Provide the [x, y] coordinate of the cell's center where the given text is located.  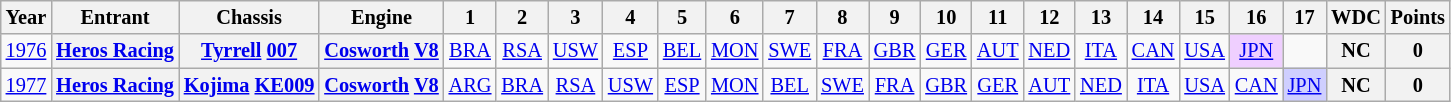
ARG [470, 85]
11 [998, 17]
1 [470, 17]
3 [576, 17]
2 [522, 17]
Tyrrell 007 [250, 51]
4 [630, 17]
7 [790, 17]
13 [1101, 17]
6 [734, 17]
17 [1305, 17]
Kojima KE009 [250, 85]
5 [682, 17]
9 [895, 17]
15 [1204, 17]
WDC [1356, 17]
1976 [26, 51]
16 [1256, 17]
Engine [381, 17]
Points [1418, 17]
Chassis [250, 17]
Year [26, 17]
8 [842, 17]
1977 [26, 85]
10 [946, 17]
12 [1050, 17]
Entrant [115, 17]
14 [1154, 17]
